For the text-containing cell, return its midpoint in [X, Y] coordinate format. 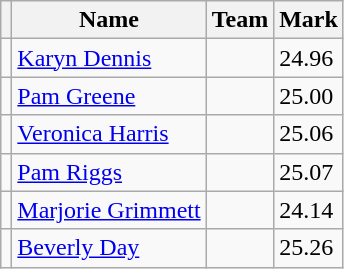
Karyn Dennis [109, 58]
Marjorie Grimmett [109, 210]
25.07 [309, 172]
25.00 [309, 96]
Pam Greene [109, 96]
25.06 [309, 134]
Team [240, 20]
24.14 [309, 210]
Pam Riggs [109, 172]
25.26 [309, 248]
Mark [309, 20]
Beverly Day [109, 248]
Name [109, 20]
Veronica Harris [109, 134]
24.96 [309, 58]
